For the text-containing cell, return its midpoint in (X, Y) coordinate format. 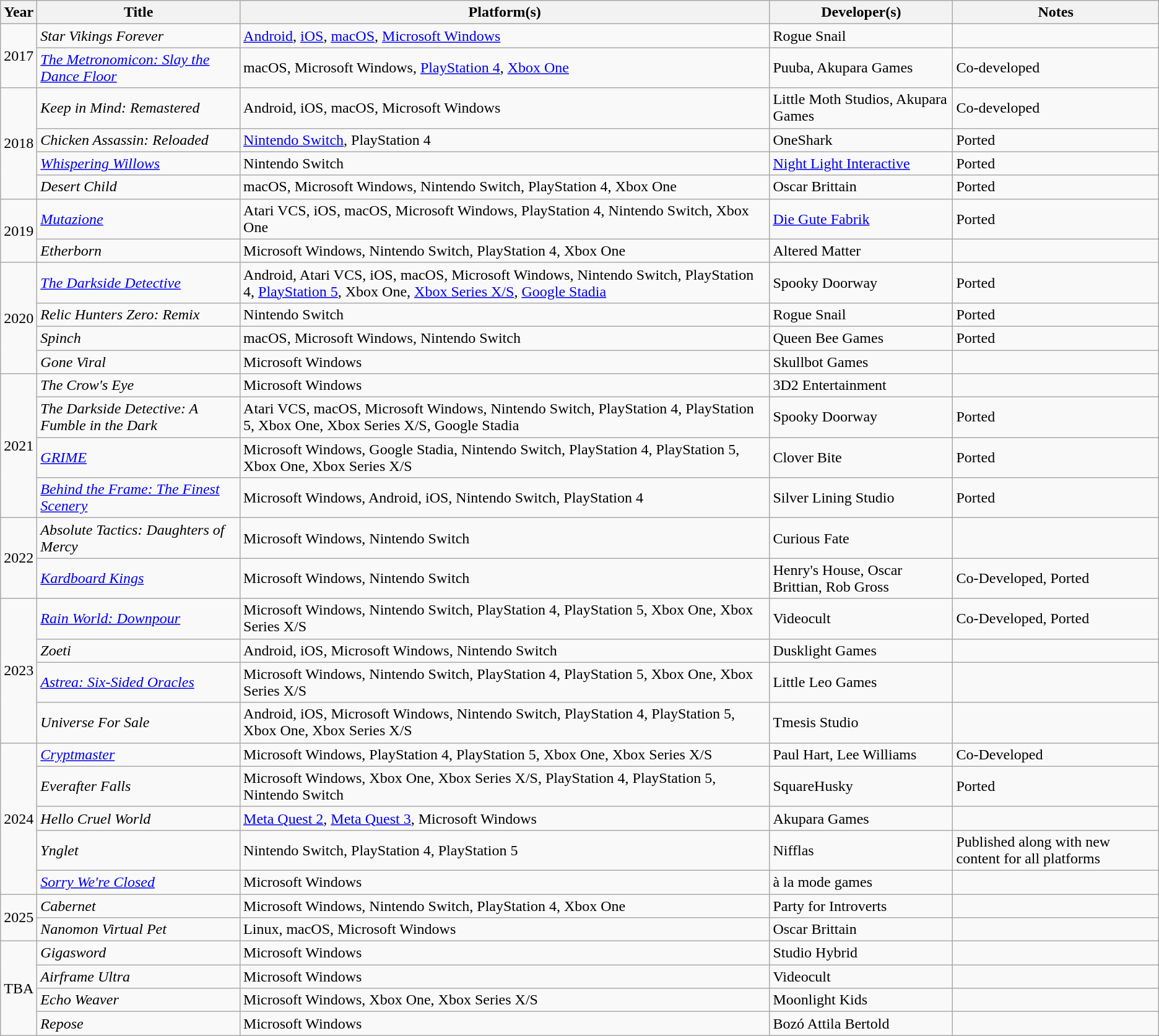
Microsoft Windows, Android, iOS, Nintendo Switch, PlayStation 4 (505, 498)
Developer(s) (861, 12)
Notes (1056, 12)
GRIME (139, 458)
Desert Child (139, 187)
Atari VCS, macOS, Microsoft Windows, Nintendo Switch, PlayStation 4, PlayStation 5, Xbox One, Xbox Series X/S, Google Stadia (505, 417)
Tmesis Studio (861, 723)
SquareHusky (861, 786)
2020 (19, 318)
Repose (139, 1024)
Whispering Willows (139, 163)
2022 (19, 558)
Title (139, 12)
Queen Bee Games (861, 338)
Microsoft Windows, PlayStation 4, PlayStation 5, Xbox One, Xbox Series X/S (505, 754)
Zoeti (139, 650)
Nanomon Virtual Pet (139, 930)
Everafter Falls (139, 786)
Paul Hart, Lee Williams (861, 754)
Relic Hunters Zero: Remix (139, 314)
Die Gute Fabrik (861, 219)
2017 (19, 56)
macOS, Microsoft Windows, PlayStation 4, Xbox One (505, 68)
macOS, Microsoft Windows, Nintendo Switch (505, 338)
Cabernet (139, 905)
Little Moth Studios, Akupara Games (861, 108)
Hello Cruel World (139, 818)
Behind the Frame: The Finest Scenery (139, 498)
Henry's House, Oscar Brittian, Rob Gross (861, 578)
Android, Atari VCS, iOS, macOS, Microsoft Windows, Nintendo Switch, PlayStation 4, PlayStation 5, Xbox One, Xbox Series X/S, Google Stadia (505, 282)
Mutazione (139, 219)
Android, iOS, Microsoft Windows, Nintendo Switch, PlayStation 4, PlayStation 5, Xbox One, Xbox Series X/S (505, 723)
2021 (19, 446)
Kardboard Kings (139, 578)
à la mode games (861, 882)
Chicken Assassin: Reloaded (139, 140)
Clover Bite (861, 458)
2023 (19, 671)
Skullbot Games (861, 362)
3D2 Entertainment (861, 386)
Star Vikings Forever (139, 36)
Linux, macOS, Microsoft Windows (505, 930)
TBA (19, 988)
The Crow's Eye (139, 386)
Absolute Tactics: Daughters of Mercy (139, 538)
Moonlight Kids (861, 1000)
Little Leo Games (861, 682)
Dusklight Games (861, 650)
Spinch (139, 338)
Silver Lining Studio (861, 498)
Echo Weaver (139, 1000)
Cryptmaster (139, 754)
Published along with new content for all platforms (1056, 850)
Party for Introverts (861, 905)
Night Light Interactive (861, 163)
Atari VCS, iOS, macOS, Microsoft Windows, PlayStation 4, Nintendo Switch, Xbox One (505, 219)
Gone Viral (139, 362)
The Metronomicon: Slay the Dance Floor (139, 68)
The Darkside Detective: A Fumble in the Dark (139, 417)
Keep in Mind: Remastered (139, 108)
Gigasword (139, 953)
Airframe Ultra (139, 977)
Year (19, 12)
2025 (19, 917)
Astrea: Six-Sided Oracles (139, 682)
2024 (19, 818)
Akupara Games (861, 818)
Ynglet (139, 850)
Nintendo Switch, PlayStation 4, PlayStation 5 (505, 850)
Nifflas (861, 850)
Platform(s) (505, 12)
Microsoft Windows, Google Stadia, Nintendo Switch, PlayStation 4, PlayStation 5, Xbox One, Xbox Series X/S (505, 458)
Bozó Attila Bertold (861, 1024)
macOS, Microsoft Windows, Nintendo Switch, PlayStation 4, Xbox One (505, 187)
Curious Fate (861, 538)
Sorry We're Closed (139, 882)
2018 (19, 144)
The Darkside Detective (139, 282)
2019 (19, 230)
Microsoft Windows, Xbox One, Xbox Series X/S, PlayStation 4, PlayStation 5, Nintendo Switch (505, 786)
Rain World: Downpour (139, 619)
Puuba, Akupara Games (861, 68)
Microsoft Windows, Xbox One, Xbox Series X/S (505, 1000)
Etherborn (139, 251)
Nintendo Switch, PlayStation 4 (505, 140)
Universe For Sale (139, 723)
Android, iOS, Microsoft Windows, Nintendo Switch (505, 650)
Altered Matter (861, 251)
Studio Hybrid (861, 953)
OneShark (861, 140)
Meta Quest 2, Meta Quest 3, Microsoft Windows (505, 818)
Co-Developed (1056, 754)
